Return (X, Y) of the center of cell containing provided text 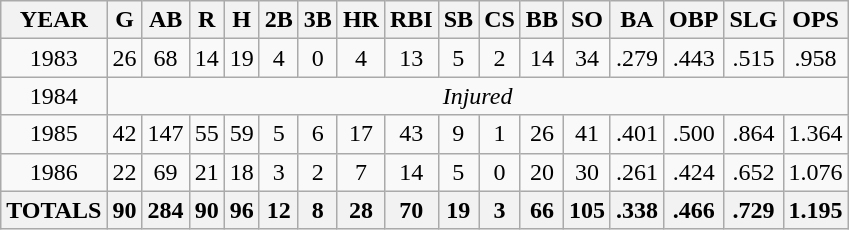
20 (542, 172)
41 (586, 134)
.466 (694, 210)
3B (318, 20)
BB (542, 20)
SO (586, 20)
1985 (54, 134)
CS (500, 20)
.261 (636, 172)
1.195 (816, 210)
H (242, 20)
OBP (694, 20)
30 (586, 172)
13 (411, 58)
7 (360, 172)
8 (318, 210)
1983 (54, 58)
R (206, 20)
BA (636, 20)
.958 (816, 58)
1984 (54, 96)
.515 (754, 58)
2B (278, 20)
43 (411, 134)
21 (206, 172)
1.076 (816, 172)
96 (242, 210)
.401 (636, 134)
105 (586, 210)
147 (166, 134)
G (124, 20)
1.364 (816, 134)
17 (360, 134)
55 (206, 134)
.652 (754, 172)
28 (360, 210)
.729 (754, 210)
22 (124, 172)
284 (166, 210)
69 (166, 172)
SB (458, 20)
66 (542, 210)
42 (124, 134)
.338 (636, 210)
.424 (694, 172)
SLG (754, 20)
18 (242, 172)
.864 (754, 134)
9 (458, 134)
1986 (54, 172)
1 (500, 134)
RBI (411, 20)
HR (360, 20)
OPS (816, 20)
Injured (478, 96)
70 (411, 210)
68 (166, 58)
.443 (694, 58)
6 (318, 134)
YEAR (54, 20)
59 (242, 134)
.279 (636, 58)
12 (278, 210)
34 (586, 58)
.500 (694, 134)
TOTALS (54, 210)
AB (166, 20)
